For the text-containing cell, return its midpoint in (X, Y) coordinate format. 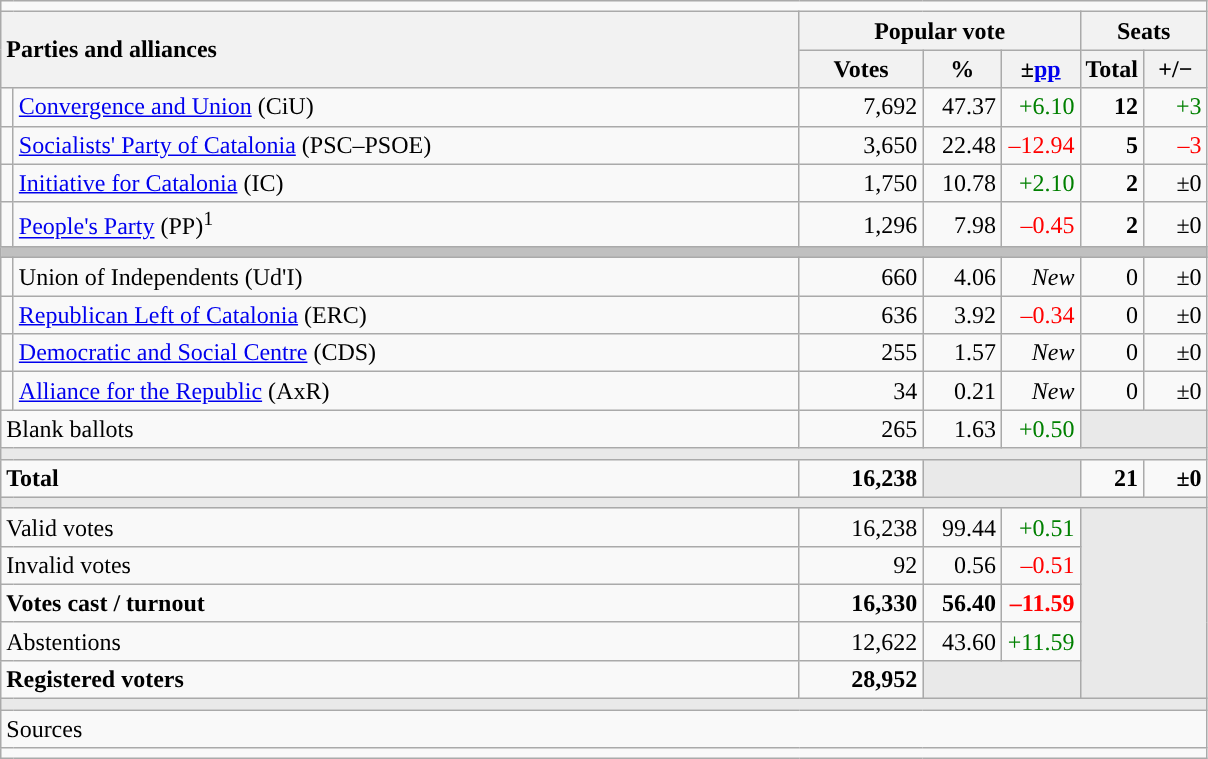
±pp (1040, 69)
0.56 (962, 565)
–11.59 (1040, 603)
3,650 (861, 145)
21 (1112, 478)
Invalid votes (400, 565)
4.06 (962, 277)
Union of Independents (Ud'I) (406, 277)
Republican Left of Catalonia (ERC) (406, 315)
Convergence and Union (CiU) (406, 107)
56.40 (962, 603)
43.60 (962, 641)
Abstentions (400, 641)
1,750 (861, 183)
+2.10 (1040, 183)
Registered voters (400, 679)
3.92 (962, 315)
636 (861, 315)
16,330 (861, 603)
Initiative for Catalonia (IC) (406, 183)
255 (861, 353)
12 (1112, 107)
Valid votes (400, 527)
Alliance for the Republic (AxR) (406, 391)
Sources (604, 729)
+6.10 (1040, 107)
+/− (1176, 69)
265 (861, 429)
–0.34 (1040, 315)
–0.51 (1040, 565)
1,296 (861, 224)
Votes cast / turnout (400, 603)
% (962, 69)
+3 (1176, 107)
0.21 (962, 391)
34 (861, 391)
Blank ballots (400, 429)
28,952 (861, 679)
Parties and alliances (400, 50)
Votes (861, 69)
Seats (1144, 31)
People's Party (PP)1 (406, 224)
+11.59 (1040, 641)
47.37 (962, 107)
–3 (1176, 145)
1.63 (962, 429)
–0.45 (1040, 224)
10.78 (962, 183)
1.57 (962, 353)
5 (1112, 145)
+0.51 (1040, 527)
7.98 (962, 224)
Popular vote (940, 31)
Socialists' Party of Catalonia (PSC–PSOE) (406, 145)
12,622 (861, 641)
22.48 (962, 145)
660 (861, 277)
99.44 (962, 527)
+0.50 (1040, 429)
7,692 (861, 107)
92 (861, 565)
–12.94 (1040, 145)
Democratic and Social Centre (CDS) (406, 353)
